Determine the [X, Y] coordinate at the center of the cell enclosing the given text.  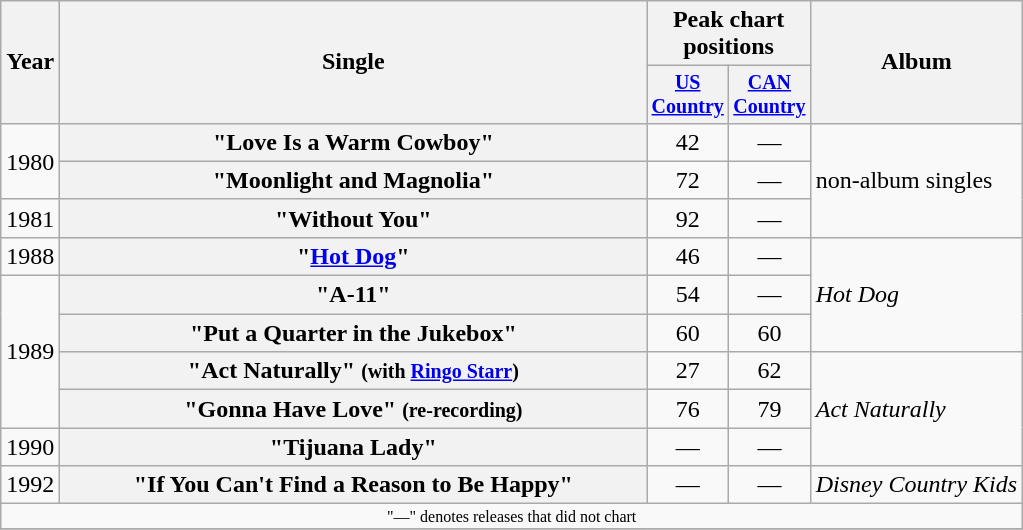
CAN Country [770, 94]
"Act Naturally" (with Ringo Starr) [354, 371]
"A-11" [354, 295]
1989 [30, 352]
"Gonna Have Love" (re-recording) [354, 409]
79 [770, 409]
Disney Country Kids [916, 485]
non-album singles [916, 180]
"Moonlight and Magnolia" [354, 180]
1988 [30, 256]
27 [688, 371]
"Without You" [354, 218]
1990 [30, 447]
Act Naturally [916, 409]
54 [688, 295]
1981 [30, 218]
Hot Dog [916, 294]
"Love Is a Warm Cowboy" [354, 142]
72 [688, 180]
1980 [30, 161]
Single [354, 62]
62 [770, 371]
42 [688, 142]
"If You Can't Find a Reason to Be Happy" [354, 485]
"Hot Dog" [354, 256]
76 [688, 409]
1992 [30, 485]
Year [30, 62]
Peak chartpositions [728, 34]
"Put a Quarter in the Jukebox" [354, 333]
"—" denotes releases that did not chart [512, 516]
"Tijuana Lady" [354, 447]
46 [688, 256]
US Country [688, 94]
92 [688, 218]
Album [916, 62]
